For the text-containing cell, return its midpoint in [X, Y] coordinate format. 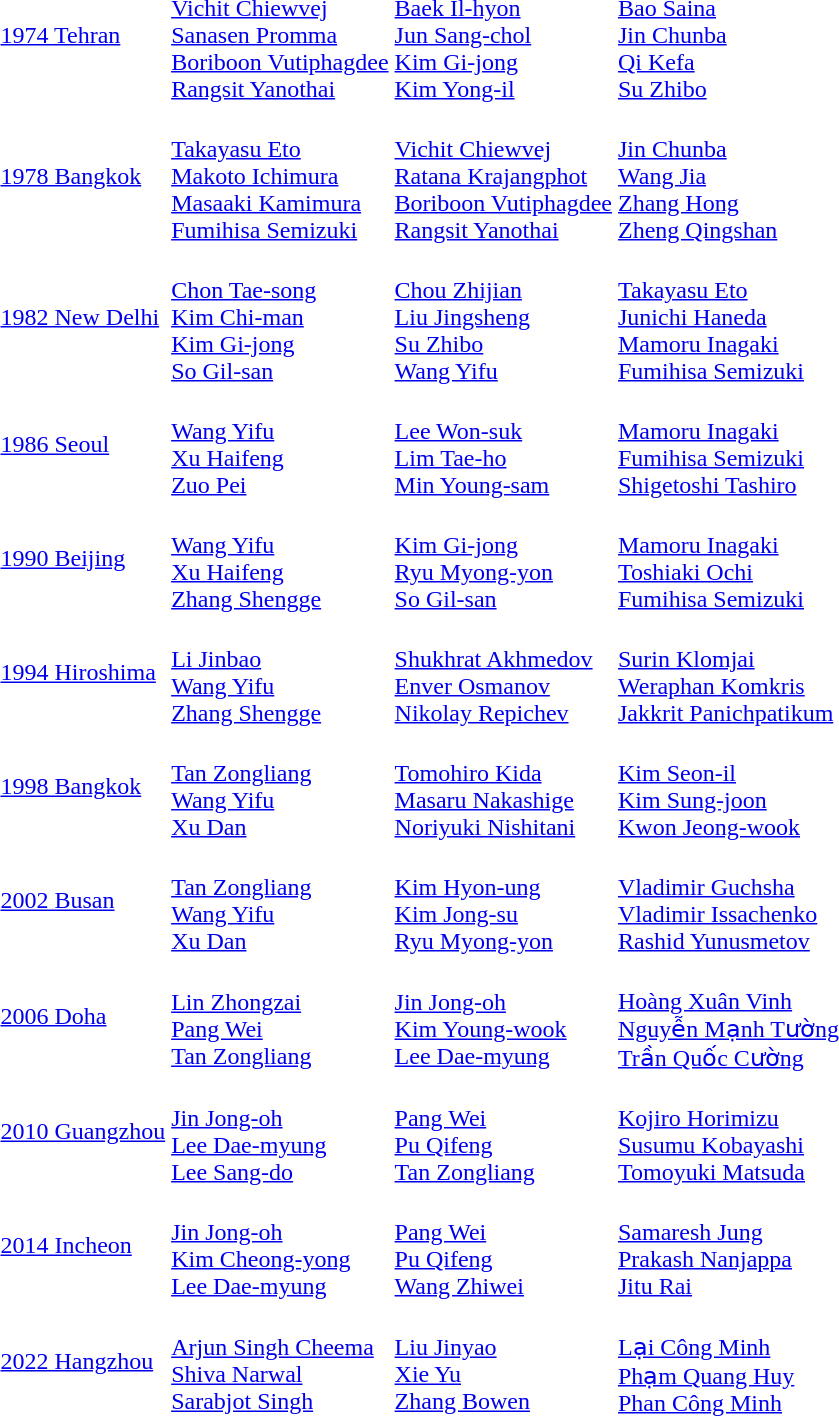
Wang YifuXu HaifengZuo Pei [280, 444]
Takayasu EtoMakoto IchimuraMasaaki KamimuraFumihisa Semizuki [280, 176]
Vichit ChiewvejRatana KrajangphotBoriboon VutiphagdeeRangsit Yanothai [503, 176]
Shukhrat AkhmedovEnver OsmanovNikolay Repichev [503, 672]
Chon Tae-songKim Chi-manKim Gi-jongSo Gil-san [280, 317]
Jin Jong-ohLee Dae-myungLee Sang-do [280, 1132]
Kim Hyon-ungKim Jong-suRyu Myong-yon [503, 900]
Jin Jong-ohKim Cheong-yongLee Dae-myung [280, 1246]
Jin Jong-ohKim Young-wookLee Dae-myung [503, 1016]
Tomohiro KidaMasaru NakashigeNoriyuki Nishitani [503, 786]
Wang YifuXu HaifengZhang Shengge [280, 558]
Lee Won-sukLim Tae-hoMin Young-sam [503, 444]
Chou ZhijianLiu JingshengSu ZhiboWang Yifu [503, 317]
Pang WeiPu QifengWang Zhiwei [503, 1246]
Pang WeiPu QifengTan Zongliang [503, 1132]
Li JinbaoWang YifuZhang Shengge [280, 672]
Kim Gi-jongRyu Myong-yonSo Gil-san [503, 558]
Lin ZhongzaiPang WeiTan Zongliang [280, 1016]
